Return the [X, Y] coordinate for the center point of the cell that contains the specified text.  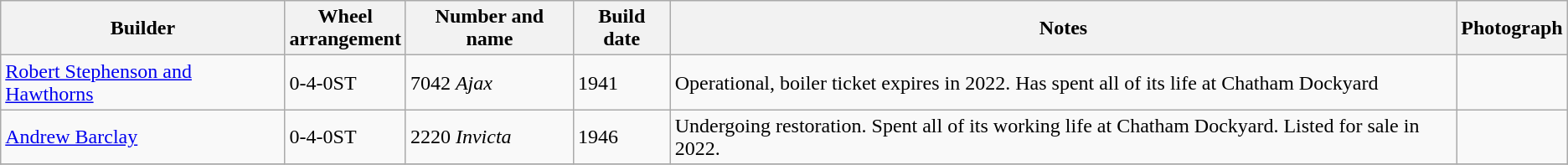
1946 [622, 137]
1941 [622, 82]
Undergoing restoration. Spent all of its working life at Chatham Dockyard. Listed for sale in 2022. [1064, 137]
2220 Invicta [489, 137]
Notes [1064, 28]
Robert Stephenson and Hawthorns [142, 82]
Wheelarrangement [345, 28]
Operational, boiler ticket expires in 2022. Has spent all of its life at Chatham Dockyard [1064, 82]
Number and name [489, 28]
Build date [622, 28]
7042 Ajax [489, 82]
Photograph [1512, 28]
Andrew Barclay [142, 137]
Builder [142, 28]
